Detect which cell encompasses the target text, then output its (X, Y) center coordinate. 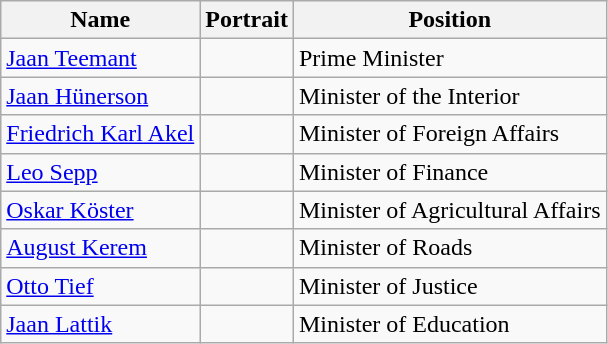
Minister of Justice (450, 286)
Portrait (247, 20)
Minister of the Interior (450, 96)
Jaan Teemant (100, 58)
Jaan Hünerson (100, 96)
Minister of Foreign Affairs (450, 134)
Minister of Finance (450, 172)
Oskar Köster (100, 210)
Position (450, 20)
Minister of Roads (450, 248)
Leo Sepp (100, 172)
Otto Tief (100, 286)
Minister of Agricultural Affairs (450, 210)
Prime Minister (450, 58)
Friedrich Karl Akel (100, 134)
Minister of Education (450, 324)
Jaan Lattik (100, 324)
Name (100, 20)
August Kerem (100, 248)
